Return the (x, y) coordinate for the center point of the cell that contains the specified text.  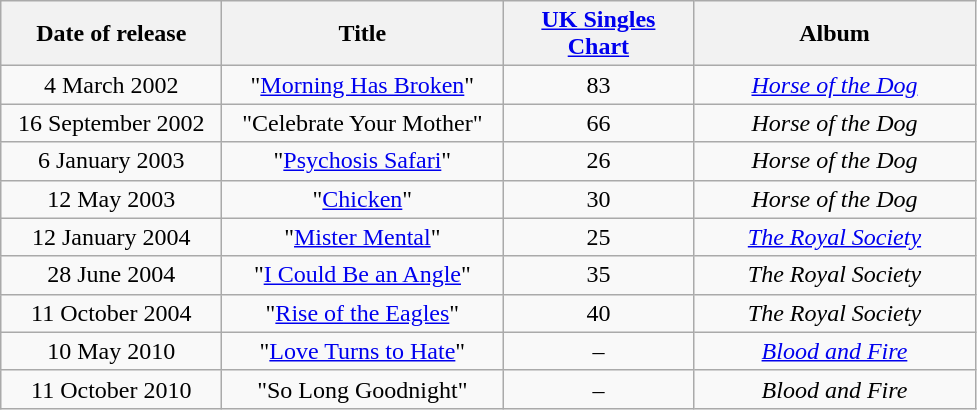
12 January 2004 (112, 237)
16 September 2002 (112, 123)
11 October 2004 (112, 313)
83 (598, 85)
40 (598, 313)
"Mister Mental" (362, 237)
6 January 2003 (112, 161)
25 (598, 237)
"I Could Be an Angle" (362, 275)
30 (598, 199)
"Morning Has Broken" (362, 85)
66 (598, 123)
35 (598, 275)
Date of release (112, 34)
UK Singles Chart (598, 34)
11 October 2010 (112, 389)
"Rise of the Eagles" (362, 313)
"So Long Goodnight" (362, 389)
"Psychosis Safari" (362, 161)
Title (362, 34)
28 June 2004 (112, 275)
12 May 2003 (112, 199)
Album (834, 34)
"Love Turns to Hate" (362, 351)
"Celebrate Your Mother" (362, 123)
10 May 2010 (112, 351)
26 (598, 161)
"Chicken" (362, 199)
4 March 2002 (112, 85)
